Provide the (x, y) coordinate of the cell's center where the given text is located.  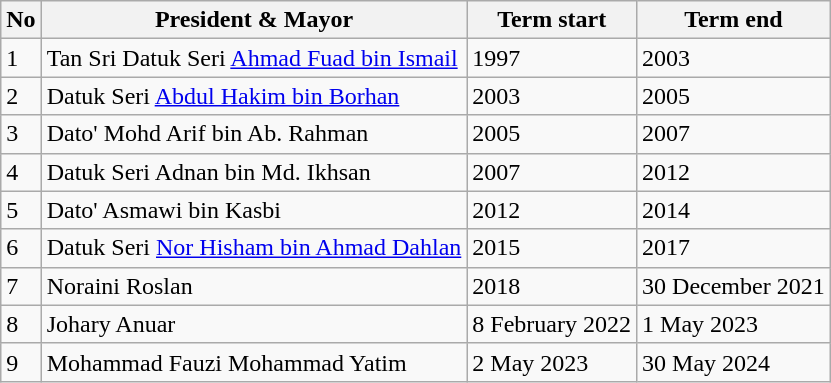
Dato' Mohd Arif bin Ab. Rahman (254, 134)
2017 (734, 248)
8 (21, 324)
6 (21, 248)
Datuk Seri Adnan bin Md. Ikhsan (254, 172)
Dato' Asmawi bin Kasbi (254, 210)
1997 (552, 58)
No (21, 20)
2018 (552, 286)
Tan Sri Datuk Seri Ahmad Fuad bin Ismail (254, 58)
5 (21, 210)
Datuk Seri Abdul Hakim bin Borhan (254, 96)
2 May 2023 (552, 362)
Datuk Seri Nor Hisham bin Ahmad Dahlan (254, 248)
30 May 2024 (734, 362)
1 May 2023 (734, 324)
Term start (552, 20)
30 December 2021 (734, 286)
Johary Anuar (254, 324)
3 (21, 134)
1 (21, 58)
2014 (734, 210)
4 (21, 172)
7 (21, 286)
Noraini Roslan (254, 286)
2015 (552, 248)
9 (21, 362)
2 (21, 96)
President & Mayor (254, 20)
Term end (734, 20)
Mohammad Fauzi Mohammad Yatim (254, 362)
8 February 2022 (552, 324)
